Return [x, y] of the center of cell containing provided text 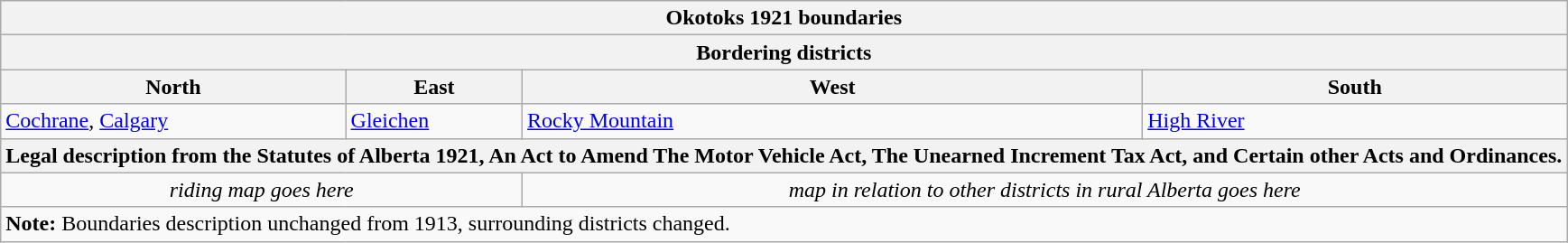
North [173, 87]
Okotoks 1921 boundaries [784, 18]
Gleichen [434, 121]
East [434, 87]
Bordering districts [784, 52]
High River [1355, 121]
Cochrane, Calgary [173, 121]
South [1355, 87]
Rocky Mountain [832, 121]
riding map goes here [262, 190]
West [832, 87]
map in relation to other districts in rural Alberta goes here [1045, 190]
Note: Boundaries description unchanged from 1913, surrounding districts changed. [784, 224]
